Determine the [X, Y] coordinate at the center of the cell enclosing the given text.  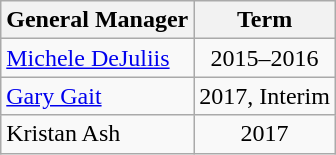
2015–2016 [265, 58]
2017 [265, 134]
Michele DeJuliis [98, 58]
Term [265, 20]
General Manager [98, 20]
Kristan Ash [98, 134]
2017, Interim [265, 96]
Gary Gait [98, 96]
